Capture the cell that displays the provided text and extract its (x, y) central coordinate. 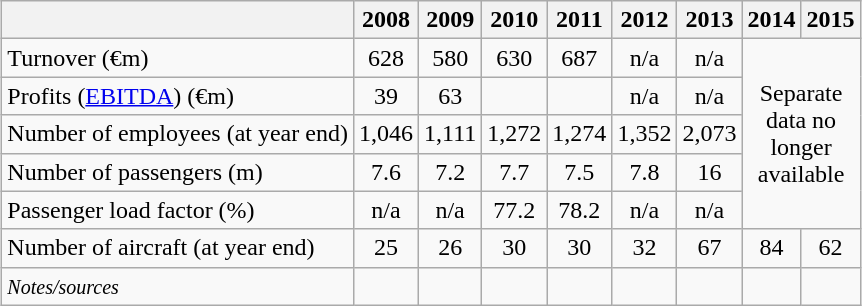
Number of employees (at year end) (178, 134)
580 (450, 58)
Notes/sources (178, 286)
1,274 (580, 134)
78.2 (580, 210)
26 (450, 248)
2013 (710, 20)
39 (386, 96)
25 (386, 248)
7.7 (514, 172)
Passenger load factor (%) (178, 210)
1,046 (386, 134)
1,111 (450, 134)
687 (580, 58)
1,272 (514, 134)
Turnover (€m) (178, 58)
84 (772, 248)
7.5 (580, 172)
7.2 (450, 172)
Separate data no longer available (801, 134)
Number of aircraft (at year end) (178, 248)
Profits (EBITDA) (€m) (178, 96)
2010 (514, 20)
67 (710, 248)
1,352 (644, 134)
16 (710, 172)
77.2 (514, 210)
Number of passengers (m) (178, 172)
7.6 (386, 172)
63 (450, 96)
2015 (830, 20)
2009 (450, 20)
2014 (772, 20)
2008 (386, 20)
628 (386, 58)
630 (514, 58)
2,073 (710, 134)
7.8 (644, 172)
62 (830, 248)
2012 (644, 20)
32 (644, 248)
2011 (580, 20)
